For the text-containing cell, return its midpoint in [x, y] coordinate format. 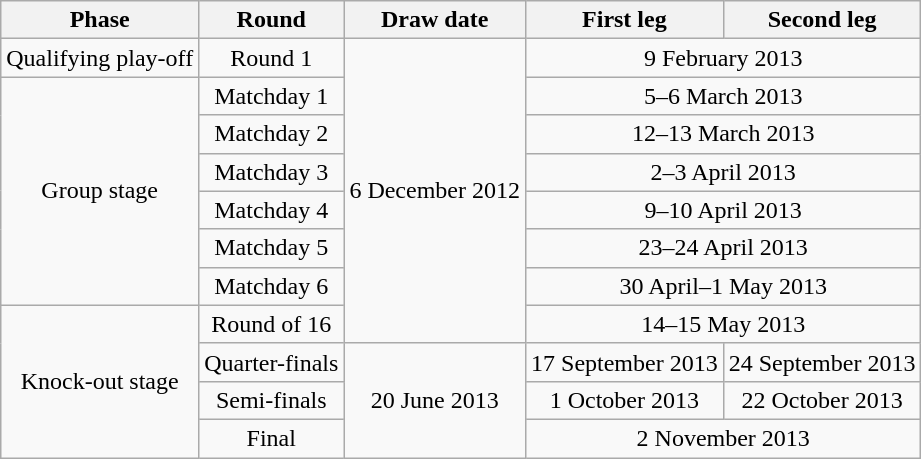
Matchday 6 [272, 286]
Round of 16 [272, 324]
Semi-finals [272, 400]
5–6 March 2013 [724, 96]
9 February 2013 [724, 58]
24 September 2013 [822, 362]
9–10 April 2013 [724, 210]
Matchday 4 [272, 210]
Knock-out stage [100, 381]
2–3 April 2013 [724, 172]
1 October 2013 [625, 400]
Matchday 5 [272, 248]
23–24 April 2013 [724, 248]
6 December 2012 [435, 191]
14–15 May 2013 [724, 324]
Matchday 2 [272, 134]
Second leg [822, 20]
2 November 2013 [724, 438]
22 October 2013 [822, 400]
First leg [625, 20]
17 September 2013 [625, 362]
20 June 2013 [435, 400]
30 April–1 May 2013 [724, 286]
Matchday 3 [272, 172]
12–13 March 2013 [724, 134]
Quarter-finals [272, 362]
Final [272, 438]
Group stage [100, 191]
Qualifying play-off [100, 58]
Draw date [435, 20]
Round 1 [272, 58]
Matchday 1 [272, 96]
Round [272, 20]
Phase [100, 20]
